Return the (X, Y) coordinate for the center point of the cell that contains the specified text.  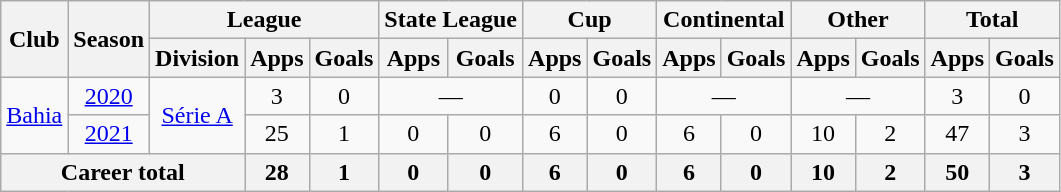
League (264, 20)
Other (858, 20)
Bahia (34, 115)
47 (957, 134)
Career total (123, 172)
Série A (198, 115)
Total (992, 20)
Season (109, 39)
Division (198, 58)
25 (277, 134)
Cup (590, 20)
28 (277, 172)
2020 (109, 96)
2021 (109, 134)
State League (451, 20)
Continental (724, 20)
50 (957, 172)
Club (34, 39)
